Return (x, y) of the center of cell containing provided text 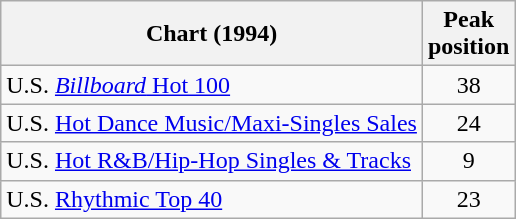
23 (468, 199)
Chart (1994) (212, 34)
24 (468, 123)
U.S. Billboard Hot 100 (212, 85)
U.S. Hot R&B/Hip-Hop Singles & Tracks (212, 161)
U.S. Rhythmic Top 40 (212, 199)
38 (468, 85)
9 (468, 161)
U.S. Hot Dance Music/Maxi-Singles Sales (212, 123)
Peakposition (468, 34)
